Search for the cell housing the specified text and yield its (X, Y) center coordinate. 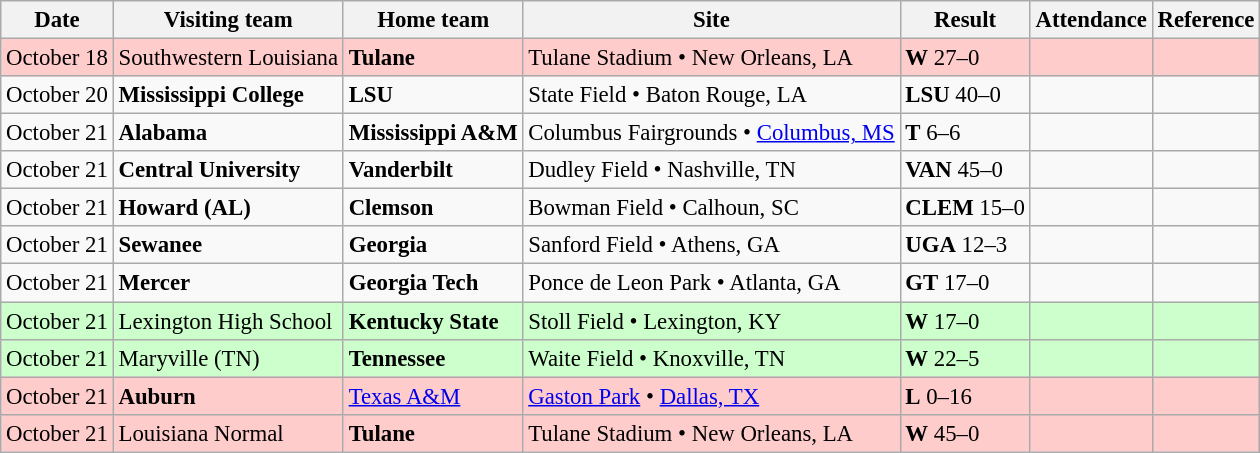
Attendance (1091, 20)
Howard (AL) (228, 208)
Dudley Field • Nashville, TN (712, 170)
Columbus Fairgrounds • Columbus, MS (712, 133)
L 0–16 (965, 396)
Gaston Park • Dallas, TX (712, 396)
W 27–0 (965, 58)
Texas A&M (433, 396)
Mississippi College (228, 95)
Maryville (TN) (228, 358)
Central University (228, 170)
Home team (433, 20)
Tennessee (433, 358)
LSU 40–0 (965, 95)
Georgia Tech (433, 283)
Clemson (433, 208)
Kentucky State (433, 321)
Sewanee (228, 245)
Bowman Field • Calhoun, SC (712, 208)
Auburn (228, 396)
Waite Field • Knoxville, TN (712, 358)
Sanford Field • Athens, GA (712, 245)
Southwestern Louisiana (228, 58)
UGA 12–3 (965, 245)
W 22–5 (965, 358)
Stoll Field • Lexington, KY (712, 321)
Result (965, 20)
Mercer (228, 283)
T 6–6 (965, 133)
October 18 (57, 58)
Reference (1206, 20)
GT 17–0 (965, 283)
Georgia (433, 245)
October 20 (57, 95)
VAN 45–0 (965, 170)
Mississippi A&M (433, 133)
Visiting team (228, 20)
W 45–0 (965, 433)
Louisiana Normal (228, 433)
CLEM 15–0 (965, 208)
Date (57, 20)
Ponce de Leon Park • Atlanta, GA (712, 283)
State Field • Baton Rouge, LA (712, 95)
Alabama (228, 133)
Vanderbilt (433, 170)
W 17–0 (965, 321)
LSU (433, 95)
Site (712, 20)
Lexington High School (228, 321)
